Output the (x, y) coordinate of the center of the cell containing the given text.  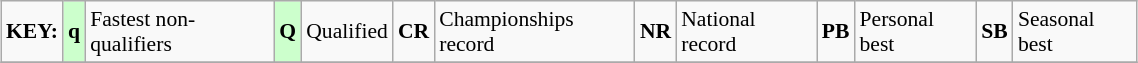
Personal best (916, 32)
Q (288, 32)
PB (836, 32)
q (74, 32)
KEY: (32, 32)
Fastest non-qualifiers (180, 32)
NR (656, 32)
National record (746, 32)
CR (414, 32)
Championships record (534, 32)
Seasonal best (1075, 32)
Qualified (347, 32)
SB (994, 32)
